For the text-containing cell, return its midpoint in (x, y) coordinate format. 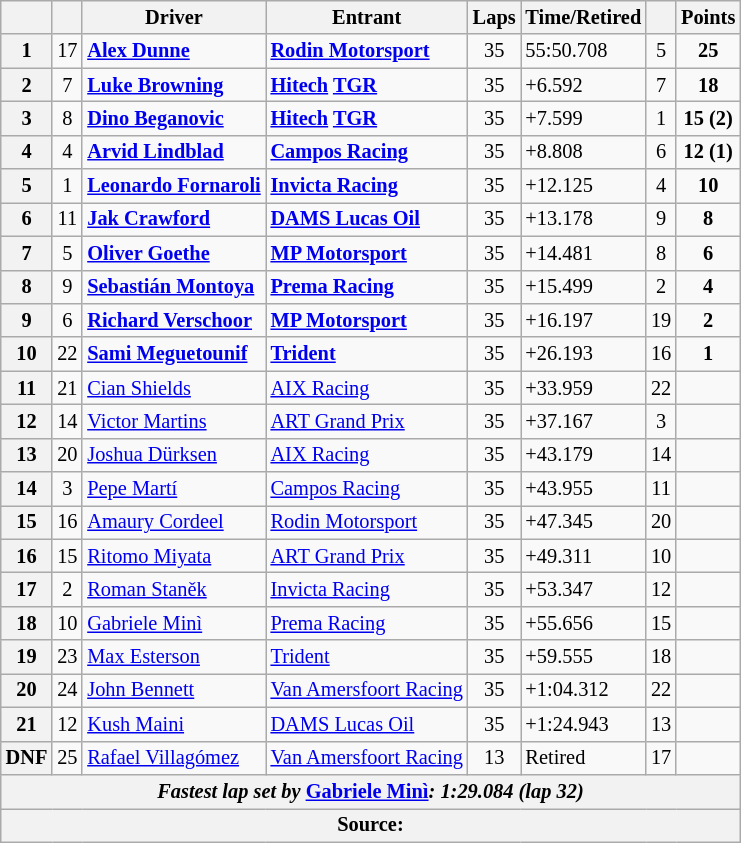
Kush Maini (174, 724)
+26.193 (583, 354)
+1:04.312 (583, 690)
24 (67, 690)
+13.178 (583, 219)
DNF (27, 758)
+47.345 (583, 522)
+12.125 (583, 186)
+55.656 (583, 623)
Sami Meguetounif (174, 354)
+59.555 (583, 657)
Sebastián Montoya (174, 287)
55:50.708 (583, 51)
+7.599 (583, 118)
Arvid Lindblad (174, 152)
+43.955 (583, 489)
Leonardo Fornaroli (174, 186)
Max Esterson (174, 657)
+33.959 (583, 388)
23 (67, 657)
+8.808 (583, 152)
Fastest lap set by Gabriele Minì: 1:29.084 (lap 32) (370, 791)
Points (708, 17)
Source: (370, 825)
Joshua Dürksen (174, 455)
Richard Verschoor (174, 320)
+16.197 (583, 320)
+49.311 (583, 556)
+15.499 (583, 287)
Ritomo Miyata (174, 556)
John Bennett (174, 690)
Cian Shields (174, 388)
Retired (583, 758)
12 (1) (708, 152)
+6.592 (583, 85)
Jak Crawford (174, 219)
15 (2) (708, 118)
+14.481 (583, 253)
+37.167 (583, 421)
+1:24.943 (583, 724)
Laps (494, 17)
Rafael Villagómez (174, 758)
Time/Retired (583, 17)
Victor Martins (174, 421)
Luke Browning (174, 85)
Dino Beganovic (174, 118)
Gabriele Minì (174, 623)
Entrant (367, 17)
Oliver Goethe (174, 253)
Driver (174, 17)
Pepe Martí (174, 489)
+43.179 (583, 455)
Alex Dunne (174, 51)
Roman Staněk (174, 589)
+53.347 (583, 589)
Amaury Cordeel (174, 522)
